Extract the (X, Y) coordinate from the center of the cell holding the provided text.  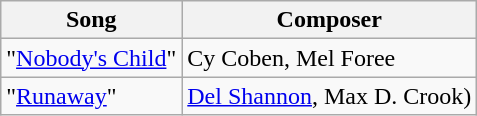
"Runaway" (92, 96)
"Nobody's Child" (92, 58)
Cy Coben, Mel Foree (330, 58)
Song (92, 20)
Composer (330, 20)
Del Shannon, Max D. Crook) (330, 96)
